Output the [x, y] coordinate of the center of the cell containing the given text.  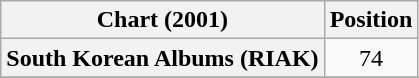
Chart (2001) [162, 20]
74 [371, 58]
South Korean Albums (RIAK) [162, 58]
Position [371, 20]
